Search for the cell housing the specified text and yield its [x, y] center coordinate. 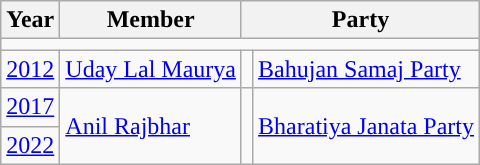
Bahujan Samaj Party [366, 69]
2022 [30, 145]
Party [360, 20]
Bharatiya Janata Party [366, 126]
Year [30, 20]
Member [151, 20]
Uday Lal Maurya [151, 69]
Anil Rajbhar [151, 126]
2012 [30, 69]
2017 [30, 107]
